Provide the (X, Y) coordinate of the cell's center where the given text is located.  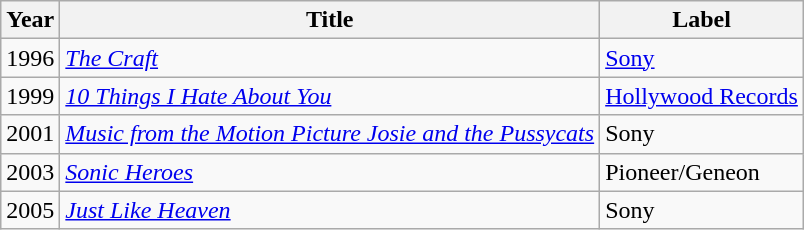
Just Like Heaven (330, 210)
Hollywood Records (702, 96)
2003 (30, 172)
Title (330, 20)
10 Things I Hate About You (330, 96)
2005 (30, 210)
The Craft (330, 58)
Sonic Heroes (330, 172)
1996 (30, 58)
Year (30, 20)
Label (702, 20)
2001 (30, 134)
1999 (30, 96)
Music from the Motion Picture Josie and the Pussycats (330, 134)
Pioneer/Geneon (702, 172)
